Search for the cell housing the specified text and yield its [x, y] center coordinate. 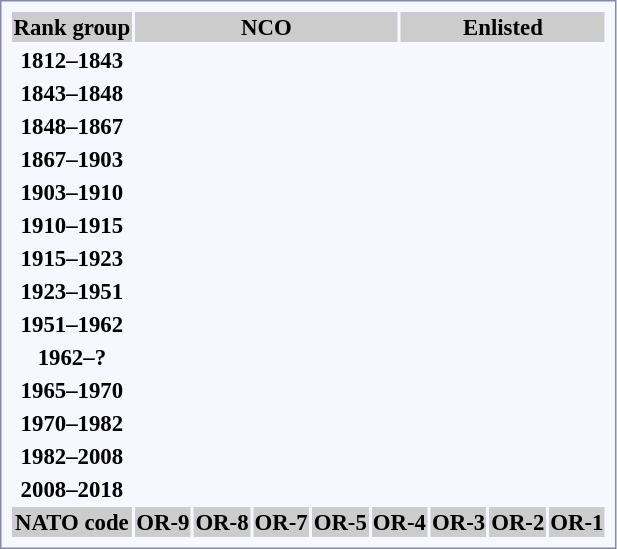
OR-1 [577, 522]
1843–1848 [72, 93]
OR-5 [340, 522]
1812–1843 [72, 60]
1903–1910 [72, 192]
1982–2008 [72, 456]
OR-2 [518, 522]
1910–1915 [72, 225]
1848–1867 [72, 126]
1867–1903 [72, 159]
1951–1962 [72, 324]
Enlisted [503, 27]
NCO [266, 27]
OR-7 [281, 522]
2008–2018 [72, 489]
1965–1970 [72, 390]
1923–1951 [72, 291]
OR-4 [399, 522]
1915–1923 [72, 258]
OR-8 [222, 522]
OR-9 [163, 522]
1962–? [72, 357]
NATO code [72, 522]
Rank group [72, 27]
1970–1982 [72, 423]
OR-3 [458, 522]
